Determine the (X, Y) coordinate at the center of the cell enclosing the given text.  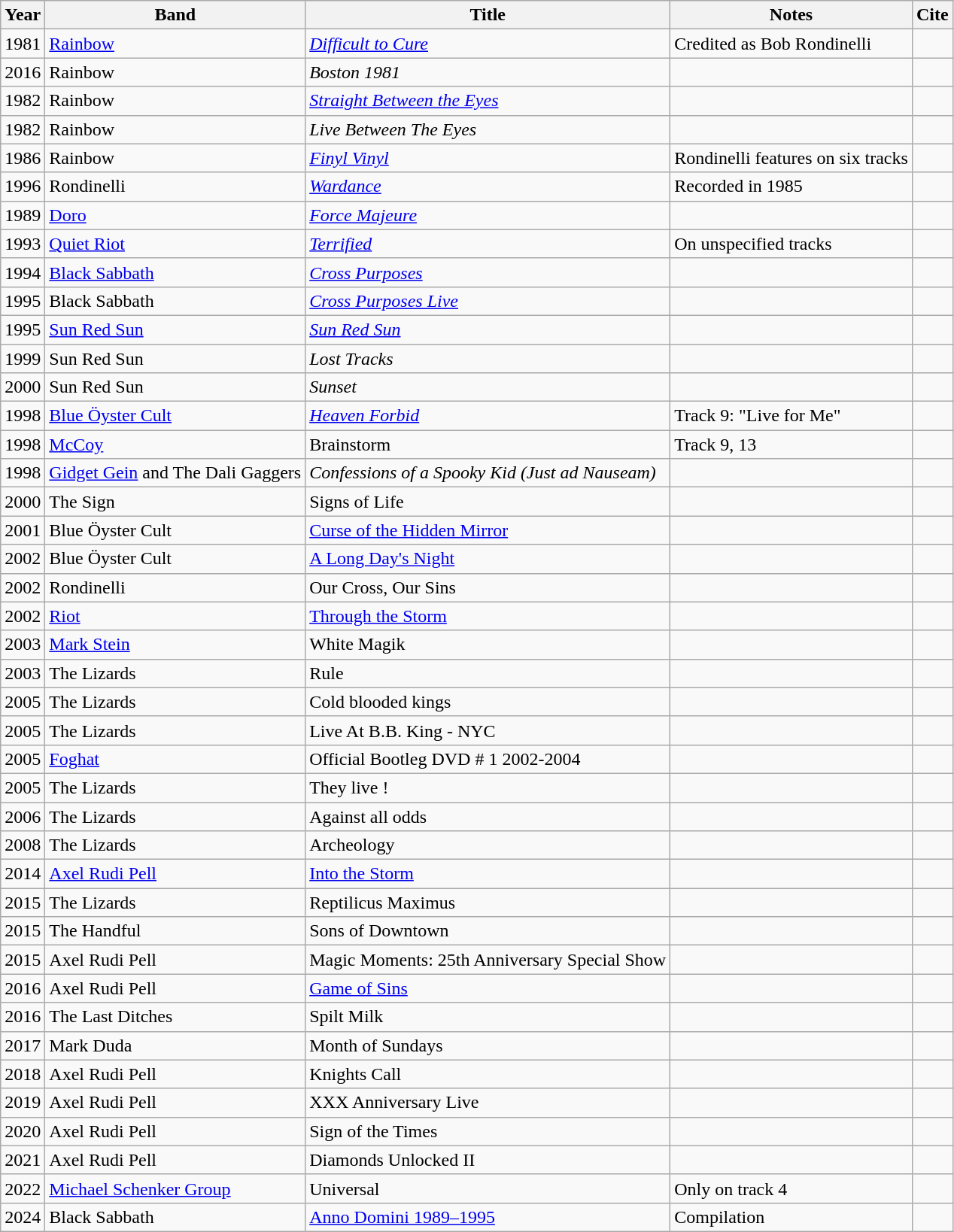
Brainstorm (488, 445)
2021 (23, 1160)
Reptilicus Maximus (488, 903)
Gidget Gein and The Dali Gaggers (175, 473)
Lost Tracks (488, 359)
Only on track 4 (791, 1188)
1994 (23, 272)
A Long Day's Night (488, 559)
Our Cross, Our Sins (488, 587)
Cold blooded kings (488, 702)
They live ! (488, 787)
Michael Schenker Group (175, 1188)
Confessions of a Spooky Kid (Just ad Nauseam) (488, 473)
Cite (932, 15)
Spilt Milk (488, 1017)
1996 (23, 187)
Into the Storm (488, 874)
Track 9: "Live for Me" (791, 416)
Rondinelli features on six tracks (791, 158)
2020 (23, 1131)
Cross Purposes (488, 272)
Wardance (488, 187)
On unspecified tracks (791, 244)
Foghat (175, 759)
Sunset (488, 387)
Credited as Bob Rondinelli (791, 44)
1993 (23, 244)
2022 (23, 1188)
1999 (23, 359)
Boston 1981 (488, 72)
Anno Domini 1989–1995 (488, 1217)
2024 (23, 1217)
Magic Moments: 25th Anniversary Special Show (488, 960)
Band (175, 15)
1989 (23, 215)
Riot (175, 616)
Force Majeure (488, 215)
Diamonds Unlocked II (488, 1160)
2019 (23, 1103)
Official Bootleg DVD # 1 2002-2004 (488, 759)
Compilation (791, 1217)
Against all odds (488, 816)
Year (23, 15)
Game of Sins (488, 988)
2018 (23, 1074)
Universal (488, 1188)
Month of Sundays (488, 1045)
Recorded in 1985 (791, 187)
2014 (23, 874)
Straight Between the Eyes (488, 101)
2001 (23, 530)
Through the Storm (488, 616)
2017 (23, 1045)
Cross Purposes Live (488, 301)
The Last Ditches (175, 1017)
1986 (23, 158)
Rule (488, 673)
Title (488, 15)
Finyl Vinyl (488, 158)
Terrified (488, 244)
2008 (23, 845)
Sign of the Times (488, 1131)
2006 (23, 816)
Quiet Riot (175, 244)
The Handful (175, 931)
Signs of Life (488, 502)
White Magik (488, 645)
Heaven Forbid (488, 416)
McCoy (175, 445)
Sons of Downtown (488, 931)
1981 (23, 44)
Notes (791, 15)
Mark Duda (175, 1045)
Curse of the Hidden Mirror (488, 530)
Archeology (488, 845)
Track 9, 13 (791, 445)
Knights Call (488, 1074)
Difficult to Cure (488, 44)
Live Between The Eyes (488, 129)
Live At B.B. King - NYC (488, 730)
The Sign (175, 502)
Mark Stein (175, 645)
Doro (175, 215)
XXX Anniversary Live (488, 1103)
